Pinpoint the cell where the given text exists, returning its (x, y) midpoint coordinate. 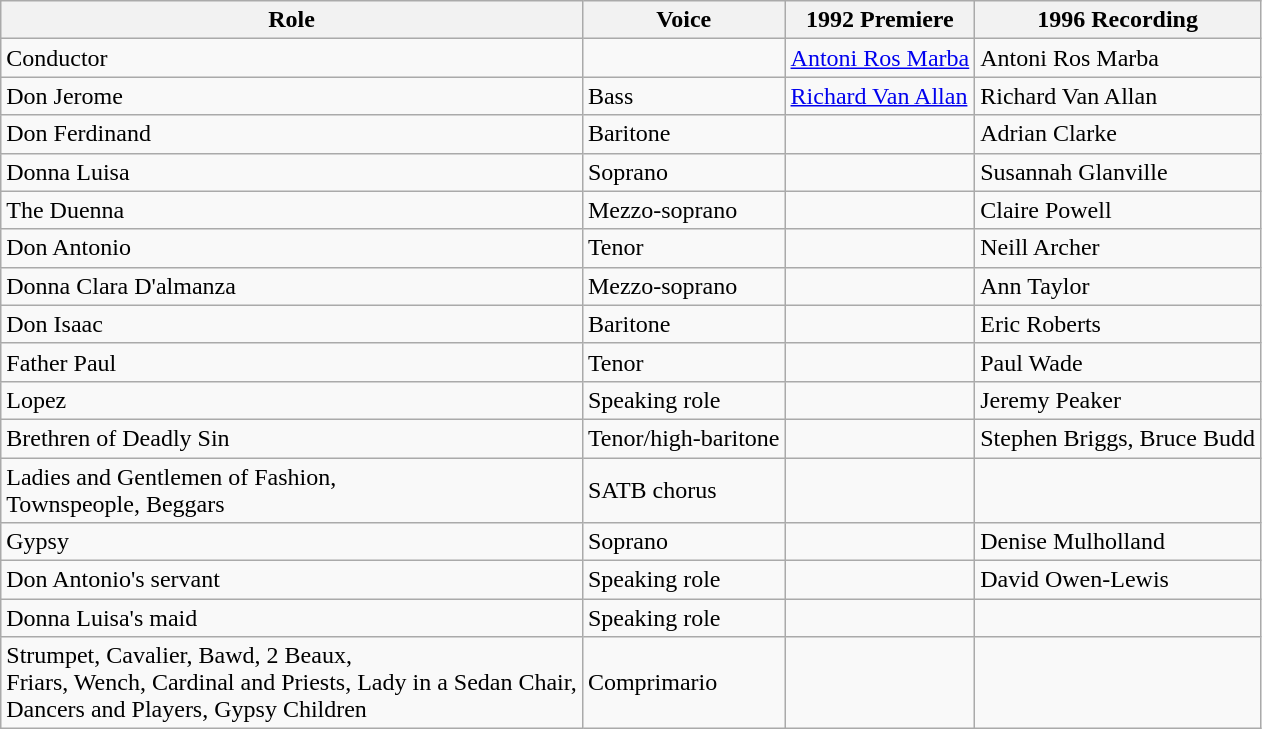
Role (292, 20)
Lopez (292, 400)
Neill Archer (1118, 248)
Don Isaac (292, 324)
Ann Taylor (1118, 286)
Voice (684, 20)
1992 Premiere (880, 20)
Stephen Briggs, Bruce Budd (1118, 438)
The Duenna (292, 210)
Father Paul (292, 362)
Don Antonio's servant (292, 580)
Gypsy (292, 542)
Donna Luisa's maid (292, 618)
Tenor/high-baritone (684, 438)
Claire Powell (1118, 210)
Brethren of Deadly Sin (292, 438)
Bass (684, 96)
Conductor (292, 58)
Ladies and Gentlemen of Fashion,Townspeople, Beggars (292, 490)
Don Antonio (292, 248)
Denise Mulholland (1118, 542)
Don Jerome (292, 96)
1996 Recording (1118, 20)
Comprimario (684, 683)
Donna Luisa (292, 172)
Don Ferdinand (292, 134)
Adrian Clarke (1118, 134)
Eric Roberts (1118, 324)
Strumpet, Cavalier, Bawd, 2 Beaux,Friars, Wench, Cardinal and Priests, Lady in a Sedan Chair,Dancers and Players, Gypsy Children (292, 683)
Jeremy Peaker (1118, 400)
Paul Wade (1118, 362)
David Owen-Lewis (1118, 580)
Susannah Glanville (1118, 172)
SATB chorus (684, 490)
Donna Clara D'almanza (292, 286)
